Determine the (x, y) coordinate at the center of the cell enclosing the given text.  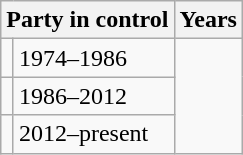
2012–present (94, 134)
1974–1986 (94, 58)
Years (208, 20)
Party in control (88, 20)
1986–2012 (94, 96)
